Provide the (x, y) coordinate of the cell's center where the given text is located.  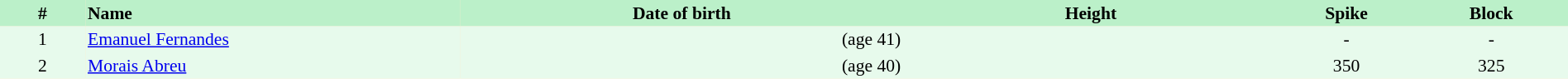
(age 40) (681, 66)
Emanuel Fernandes (273, 40)
325 (1491, 66)
Spike (1346, 13)
(age 41) (681, 40)
Block (1491, 13)
Date of birth (681, 13)
# (43, 13)
Name (273, 13)
1 (43, 40)
Height (1090, 13)
2 (43, 66)
Morais Abreu (273, 66)
350 (1346, 66)
